Search for the cell housing the specified text and yield its (x, y) center coordinate. 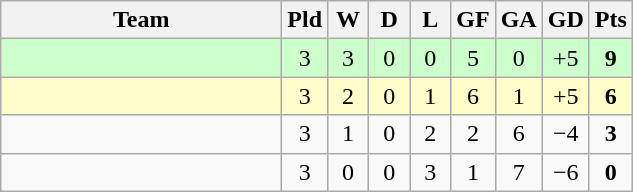
Pld (305, 20)
Team (142, 20)
Pts (610, 20)
9 (610, 58)
GF (473, 20)
GD (566, 20)
7 (518, 172)
5 (473, 58)
W (348, 20)
L (430, 20)
−4 (566, 134)
−6 (566, 172)
GA (518, 20)
D (390, 20)
